For the text-containing cell, return its midpoint in (X, Y) coordinate format. 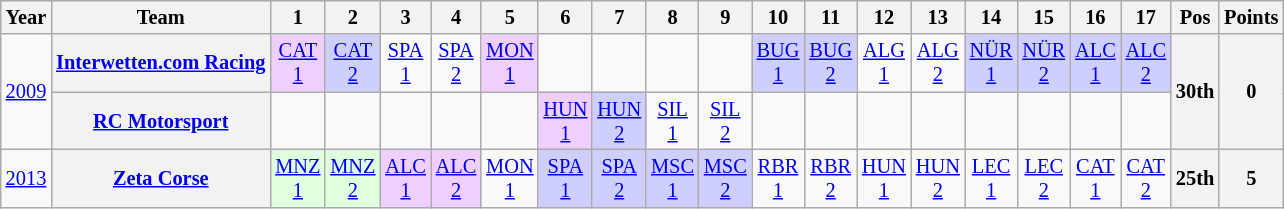
25th (1195, 178)
MSC1 (672, 178)
3 (405, 17)
17 (1146, 17)
1 (298, 17)
NÜR1 (992, 63)
ALG2 (938, 63)
NÜR2 (1044, 63)
Interwetten.com Racing (160, 63)
16 (1095, 17)
15 (1044, 17)
ALG1 (884, 63)
LEC1 (992, 178)
MNZ2 (352, 178)
30th (1195, 92)
8 (672, 17)
MNZ1 (298, 178)
Team (160, 17)
14 (992, 17)
Points (1251, 17)
BUG1 (778, 63)
SIL2 (726, 121)
RBR2 (830, 178)
Pos (1195, 17)
Year (26, 17)
2013 (26, 178)
LEC2 (1044, 178)
RBR1 (778, 178)
11 (830, 17)
2009 (26, 92)
2 (352, 17)
6 (565, 17)
RC Motorsport (160, 121)
MSC2 (726, 178)
12 (884, 17)
13 (938, 17)
10 (778, 17)
BUG2 (830, 63)
0 (1251, 92)
Zeta Corse (160, 178)
4 (456, 17)
9 (726, 17)
SIL1 (672, 121)
7 (619, 17)
